Extract the (X, Y) coordinate from the center of the cell holding the provided text.  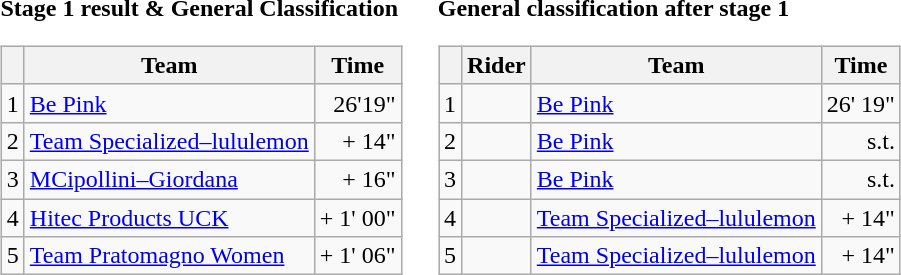
+ 1' 00" (358, 217)
26' 19" (860, 103)
Hitec Products UCK (169, 217)
Rider (497, 65)
MCipollini–Giordana (169, 179)
+ 1' 06" (358, 256)
26'19" (358, 103)
+ 16" (358, 179)
Team Pratomagno Women (169, 256)
